Provide the [x, y] coordinate of the cell's center where the given text is located.  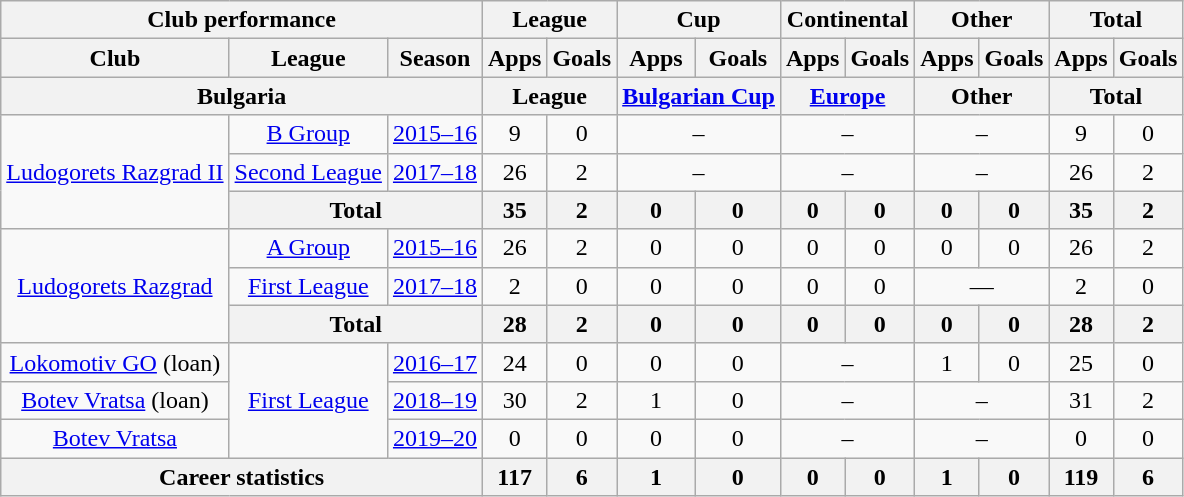
A Group [308, 248]
B Group [308, 134]
— [982, 286]
Second League [308, 172]
Cup [699, 20]
30 [514, 400]
Club performance [242, 20]
Continental [847, 20]
Lokomotiv GO (loan) [115, 362]
Botev Vratsa (loan) [115, 400]
Europe [847, 96]
31 [1081, 400]
Botev Vratsa [115, 438]
Ludogorets Razgrad II [115, 172]
117 [514, 477]
Career statistics [242, 477]
24 [514, 362]
25 [1081, 362]
Season [434, 58]
Club [115, 58]
Bulgarian Cup [699, 96]
2019–20 [434, 438]
119 [1081, 477]
Ludogorets Razgrad [115, 286]
2016–17 [434, 362]
2018–19 [434, 400]
Bulgaria [242, 96]
